Scan for the cell matching the given text and deliver its (x, y) coordinate at center. 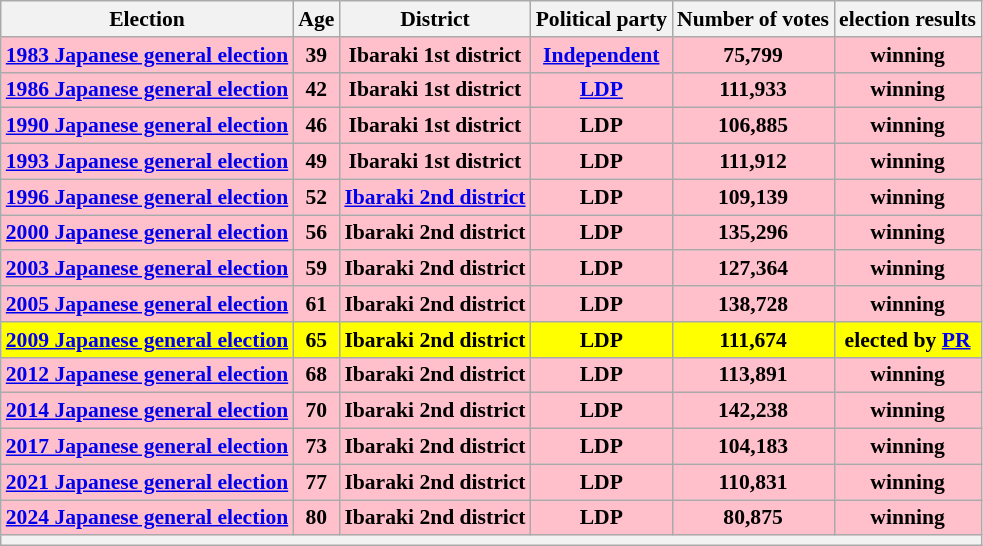
District (434, 19)
56 (316, 233)
2021 Japanese general election (147, 482)
Political party (602, 19)
1993 Japanese general election (147, 162)
135,296 (753, 233)
110,831 (753, 482)
111,933 (753, 90)
106,885 (753, 126)
2024 Japanese general election (147, 518)
1983 Japanese general election (147, 55)
election results (908, 19)
59 (316, 269)
80,875 (753, 518)
127,364 (753, 269)
52 (316, 197)
1986 Japanese general election (147, 90)
2017 Japanese general election (147, 447)
42 (316, 90)
49 (316, 162)
68 (316, 375)
39 (316, 55)
75,799 (753, 55)
61 (316, 304)
111,912 (753, 162)
1996 Japanese general election (147, 197)
2005 Japanese general election (147, 304)
2003 Japanese general election (147, 269)
1990 Japanese general election (147, 126)
Number of votes (753, 19)
2000 Japanese general election (147, 233)
46 (316, 126)
2014 Japanese general election (147, 411)
Election (147, 19)
109,139 (753, 197)
elected by PR (908, 340)
113,891 (753, 375)
2009 Japanese general election (147, 340)
2012 Japanese general election (147, 375)
142,238 (753, 411)
Independent (602, 55)
73 (316, 447)
77 (316, 482)
111,674 (753, 340)
65 (316, 340)
Age (316, 19)
80 (316, 518)
104,183 (753, 447)
138,728 (753, 304)
70 (316, 411)
